Extract the (X, Y) coordinate from the center of the cell holding the provided text.  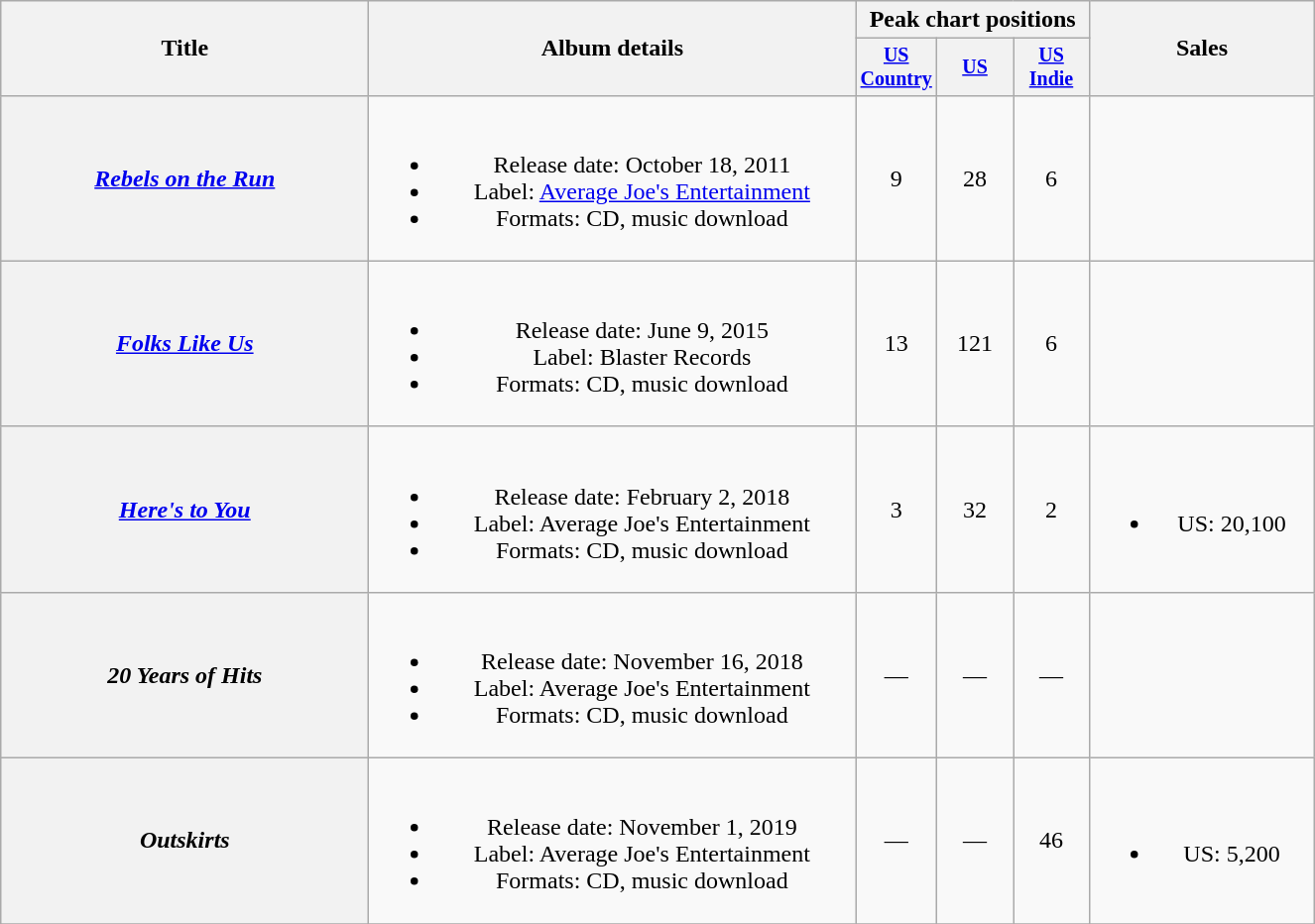
Outskirts (184, 841)
US Indie (1051, 67)
US: 5,200 (1202, 841)
20 Years of Hits (184, 674)
Release date: June 9, 2015Label: Blaster RecordsFormats: CD, music download (613, 343)
13 (897, 343)
46 (1051, 841)
Album details (613, 49)
Folks Like Us (184, 343)
32 (976, 510)
2 (1051, 510)
Rebels on the Run (184, 178)
US Country (897, 67)
US: 20,100 (1202, 510)
3 (897, 510)
US (976, 67)
121 (976, 343)
28 (976, 178)
Title (184, 49)
Release date: October 18, 2011Label: Average Joe's EntertainmentFormats: CD, music download (613, 178)
9 (897, 178)
Sales (1202, 49)
Peak chart positions (973, 20)
Release date: February 2, 2018Label: Average Joe's EntertainmentFormats: CD, music download (613, 510)
Release date: November 1, 2019Label: Average Joe's EntertainmentFormats: CD, music download (613, 841)
Release date: November 16, 2018Label: Average Joe's EntertainmentFormats: CD, music download (613, 674)
Here's to You (184, 510)
